Return the (x, y) coordinate for the center point of the cell that contains the specified text.  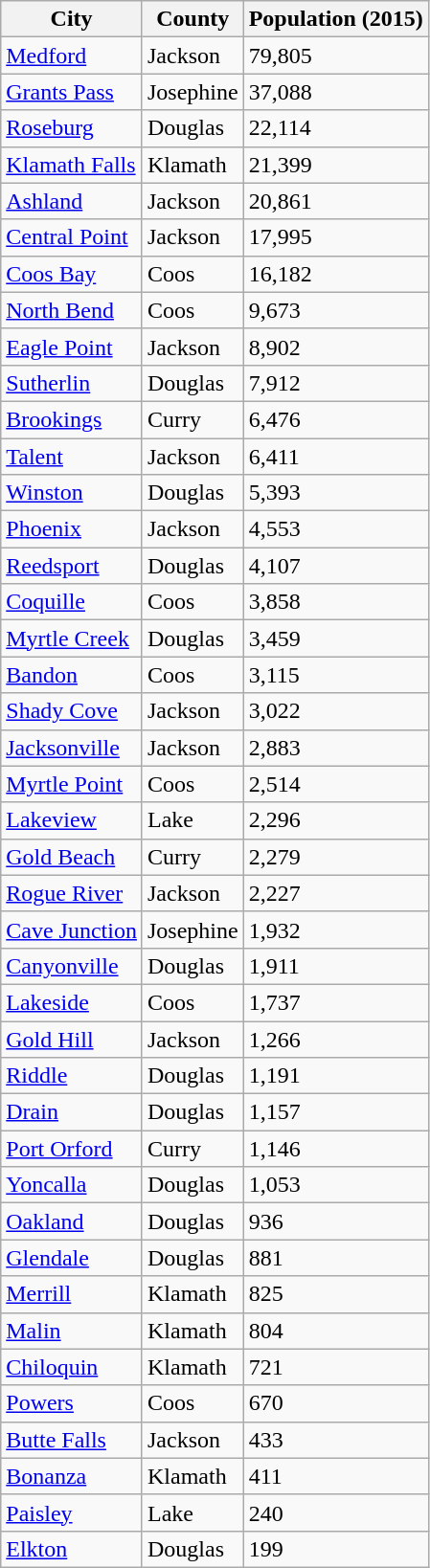
Shady Cove (72, 711)
Merrill (72, 1294)
Bandon (72, 675)
Myrtle Point (72, 784)
2,227 (335, 893)
Brookings (72, 419)
5,393 (335, 493)
Jacksonville (72, 748)
1,191 (335, 1076)
6,476 (335, 419)
22,114 (335, 128)
Gold Hill (72, 1039)
Elkton (72, 1549)
Rogue River (72, 893)
6,411 (335, 457)
Bonanza (72, 1476)
Central Point (72, 237)
1,932 (335, 930)
2,883 (335, 748)
2,279 (335, 857)
County (192, 19)
79,805 (335, 56)
3,022 (335, 711)
Klamath Falls (72, 165)
Talent (72, 457)
881 (335, 1258)
3,858 (335, 602)
670 (335, 1403)
Population (2015) (335, 19)
2,514 (335, 784)
9,673 (335, 310)
Drain (72, 1112)
Chiloquin (72, 1367)
825 (335, 1294)
1,266 (335, 1039)
Lakeview (72, 820)
Eagle Point (72, 347)
20,861 (335, 201)
Myrtle Creek (72, 638)
Malin (72, 1331)
Lakeside (72, 1002)
3,459 (335, 638)
7,912 (335, 383)
Winston (72, 493)
Powers (72, 1403)
1,911 (335, 966)
Medford (72, 56)
1,157 (335, 1112)
Riddle (72, 1076)
721 (335, 1367)
City (72, 19)
Grants Pass (72, 92)
Port Orford (72, 1149)
Coquille (72, 602)
Ashland (72, 201)
1,737 (335, 1002)
4,553 (335, 529)
Cave Junction (72, 930)
Oakland (72, 1221)
199 (335, 1549)
Coos Bay (72, 274)
North Bend (72, 310)
3,115 (335, 675)
Glendale (72, 1258)
433 (335, 1440)
411 (335, 1476)
Butte Falls (72, 1440)
Reedsport (72, 566)
17,995 (335, 237)
4,107 (335, 566)
Gold Beach (72, 857)
21,399 (335, 165)
Canyonville (72, 966)
Sutherlin (72, 383)
Phoenix (72, 529)
240 (335, 1512)
936 (335, 1221)
Roseburg (72, 128)
Yoncalla (72, 1185)
1,053 (335, 1185)
8,902 (335, 347)
37,088 (335, 92)
1,146 (335, 1149)
Paisley (72, 1512)
16,182 (335, 274)
2,296 (335, 820)
804 (335, 1331)
